Output the [X, Y] coordinate of the center of the cell containing the given text.  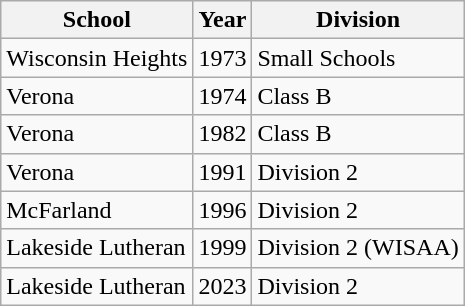
Division [358, 20]
McFarland [97, 210]
1982 [222, 134]
1991 [222, 172]
1996 [222, 210]
Small Schools [358, 58]
1974 [222, 96]
Wisconsin Heights [97, 58]
1973 [222, 58]
2023 [222, 286]
Year [222, 20]
School [97, 20]
Division 2 (WISAA) [358, 248]
1999 [222, 248]
